Detect which cell encompasses the target text, then output its (x, y) center coordinate. 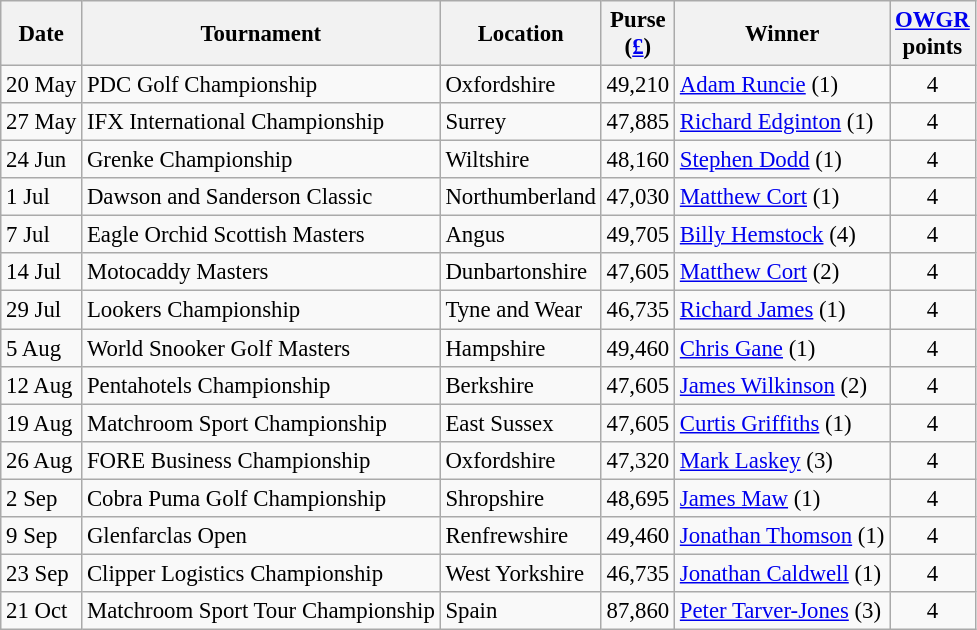
Motocaddy Masters (262, 273)
Renfrewshire (520, 536)
Stephen Dodd (1) (782, 160)
47,320 (638, 460)
47,885 (638, 122)
2 Sep (42, 498)
Chris Gane (1) (782, 348)
Wiltshire (520, 160)
1 Jul (42, 197)
Winner (782, 34)
Adam Runcie (1) (782, 85)
20 May (42, 85)
5 Aug (42, 348)
24 Jun (42, 160)
Mark Laskey (3) (782, 460)
Matthew Cort (2) (782, 273)
Shropshire (520, 498)
Jonathan Caldwell (1) (782, 573)
Lookers Championship (262, 310)
87,860 (638, 611)
IFX International Championship (262, 122)
9 Sep (42, 536)
Hampshire (520, 348)
James Maw (1) (782, 498)
Matchroom Sport Tour Championship (262, 611)
Matthew Cort (1) (782, 197)
Dunbartonshire (520, 273)
Tyne and Wear (520, 310)
Glenfarclas Open (262, 536)
7 Jul (42, 235)
48,160 (638, 160)
Eagle Orchid Scottish Masters (262, 235)
Angus (520, 235)
Cobra Puma Golf Championship (262, 498)
Billy Hemstock (4) (782, 235)
Northumberland (520, 197)
19 Aug (42, 423)
Grenke Championship (262, 160)
Richard James (1) (782, 310)
Berkshire (520, 385)
12 Aug (42, 385)
World Snooker Golf Masters (262, 348)
48,695 (638, 498)
14 Jul (42, 273)
FORE Business Championship (262, 460)
James Wilkinson (2) (782, 385)
PDC Golf Championship (262, 85)
East Sussex (520, 423)
27 May (42, 122)
Clipper Logistics Championship (262, 573)
Jonathan Thomson (1) (782, 536)
Tournament (262, 34)
47,030 (638, 197)
Peter Tarver-Jones (3) (782, 611)
Surrey (520, 122)
49,705 (638, 235)
23 Sep (42, 573)
Spain (520, 611)
OWGRpoints (932, 34)
Location (520, 34)
49,210 (638, 85)
29 Jul (42, 310)
Pentahotels Championship (262, 385)
Curtis Griffiths (1) (782, 423)
21 Oct (42, 611)
Date (42, 34)
West Yorkshire (520, 573)
26 Aug (42, 460)
Matchroom Sport Championship (262, 423)
Dawson and Sanderson Classic (262, 197)
Purse(£) (638, 34)
Richard Edginton (1) (782, 122)
